Search for the cell housing the specified text and yield its [X, Y] center coordinate. 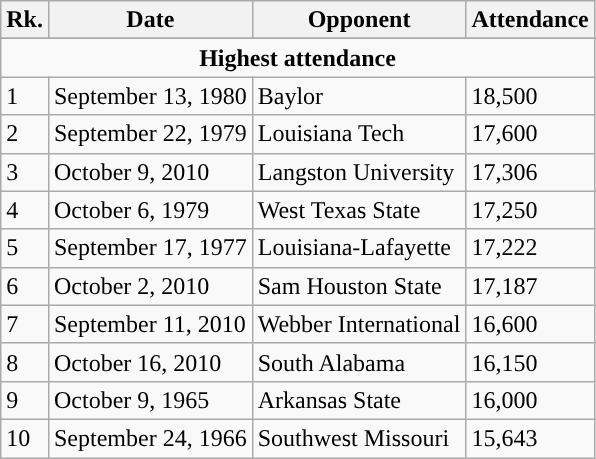
16,150 [530, 362]
15,643 [530, 438]
Sam Houston State [359, 286]
October 9, 1965 [150, 400]
Date [150, 20]
West Texas State [359, 210]
8 [25, 362]
17,187 [530, 286]
September 22, 1979 [150, 134]
Attendance [530, 20]
16,000 [530, 400]
Webber International [359, 324]
October 6, 1979 [150, 210]
September 13, 1980 [150, 96]
Highest attendance [298, 58]
Louisiana Tech [359, 134]
17,306 [530, 172]
Louisiana-Lafayette [359, 248]
6 [25, 286]
9 [25, 400]
Opponent [359, 20]
September 24, 1966 [150, 438]
4 [25, 210]
October 16, 2010 [150, 362]
Rk. [25, 20]
Arkansas State [359, 400]
2 [25, 134]
16,600 [530, 324]
5 [25, 248]
South Alabama [359, 362]
17,600 [530, 134]
10 [25, 438]
Langston University [359, 172]
Southwest Missouri [359, 438]
September 17, 1977 [150, 248]
17,250 [530, 210]
1 [25, 96]
October 2, 2010 [150, 286]
Baylor [359, 96]
17,222 [530, 248]
18,500 [530, 96]
7 [25, 324]
3 [25, 172]
October 9, 2010 [150, 172]
September 11, 2010 [150, 324]
